Locate the cell with the specified text and output its (X, Y) center coordinate. 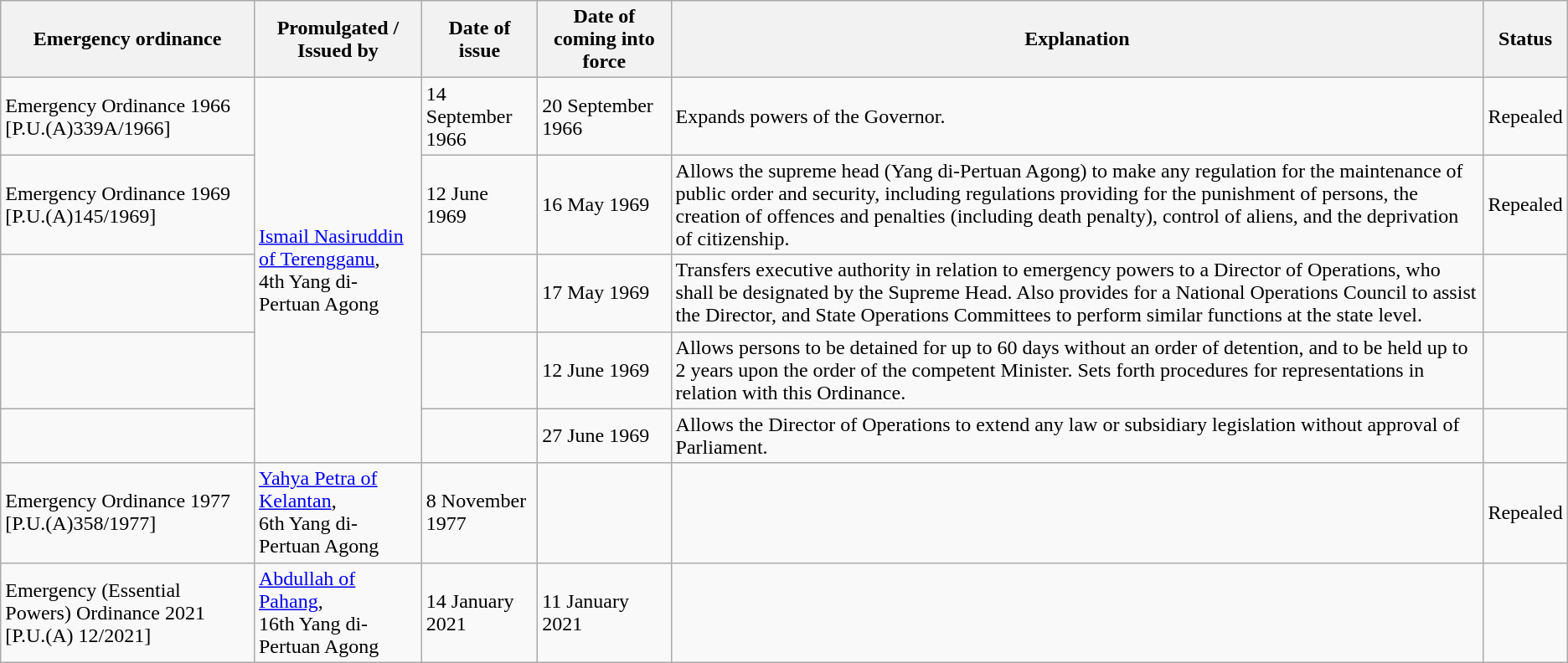
Emergency Ordinance 1966 [P.U.(A)339A/1966] (127, 116)
Date of coming into force (605, 39)
Explanation (1077, 39)
Allows the Director of Operations to extend any law or subsidiary legislation without approval of Parliament. (1077, 435)
14 January 2021 (479, 613)
11 January 2021 (605, 613)
Abdullah of Pahang,16th Yang di-Pertuan Agong (338, 613)
Status (1525, 39)
17 May 1969 (605, 293)
16 May 1969 (605, 204)
Ismail Nasiruddin of Terengganu, 4th Yang di-Pertuan Agong (338, 270)
Yahya Petra of Kelantan, 6th Yang di-Pertuan Agong (338, 512)
Emergency Ordinance 1969 [P.U.(A)145/1969] (127, 204)
20 September 1966 (605, 116)
14 September 1966 (479, 116)
27 June 1969 (605, 435)
8 November 1977 (479, 512)
Date of issue (479, 39)
Promulgated / Issued by (338, 39)
Emergency (Essential Powers) Ordinance 2021 [P.U.(A) 12/2021] (127, 613)
Expands powers of the Governor. (1077, 116)
Emergency ordinance (127, 39)
Emergency Ordinance 1977 [P.U.(A)358/1977] (127, 512)
